Pinpoint the cell where the given text exists, returning its [X, Y] midpoint coordinate. 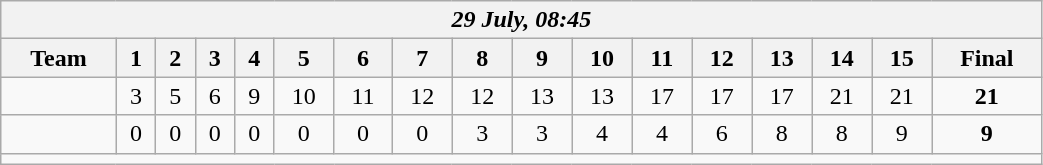
7 [422, 58]
15 [902, 58]
Final [987, 58]
14 [842, 58]
29 July, 08:45 [522, 20]
2 [176, 58]
Team [58, 58]
1 [136, 58]
